Find where the given text appears and provide that cell's center as [X, Y] coordinate. 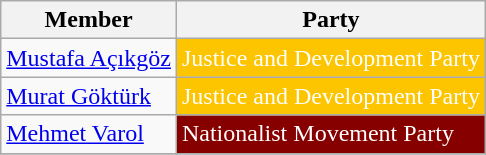
Mustafa Açıkgöz [89, 58]
Party [330, 20]
Murat Göktürk [89, 96]
Nationalist Movement Party [330, 134]
Member [89, 20]
Mehmet Varol [89, 134]
